Capture the cell that displays the provided text and extract its (X, Y) central coordinate. 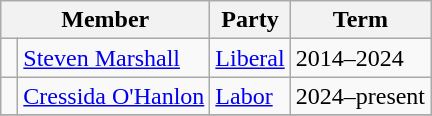
Labor (250, 96)
2014–2024 (360, 58)
Cressida O'Hanlon (114, 96)
Term (360, 20)
Member (106, 20)
2024–present (360, 96)
Party (250, 20)
Steven Marshall (114, 58)
Liberal (250, 58)
